Output the [x, y] coordinate of the center of the cell containing the given text.  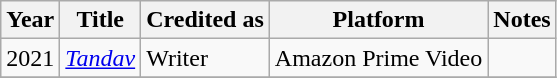
2021 [30, 58]
Credited as [206, 20]
Title [100, 20]
Year [30, 20]
Platform [378, 20]
Amazon Prime Video [378, 58]
Tandav [100, 58]
Notes [522, 20]
Writer [206, 58]
